Scan for the cell matching the given text and deliver its [x, y] coordinate at center. 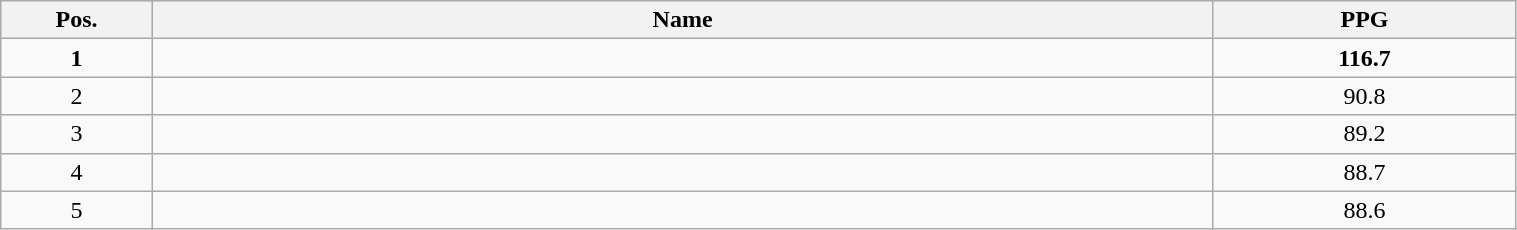
90.8 [1364, 96]
89.2 [1364, 134]
88.7 [1364, 172]
2 [77, 96]
88.6 [1364, 210]
Name [682, 20]
PPG [1364, 20]
116.7 [1364, 58]
5 [77, 210]
1 [77, 58]
3 [77, 134]
4 [77, 172]
Pos. [77, 20]
